Locate the cell with the specified text and output its (x, y) center coordinate. 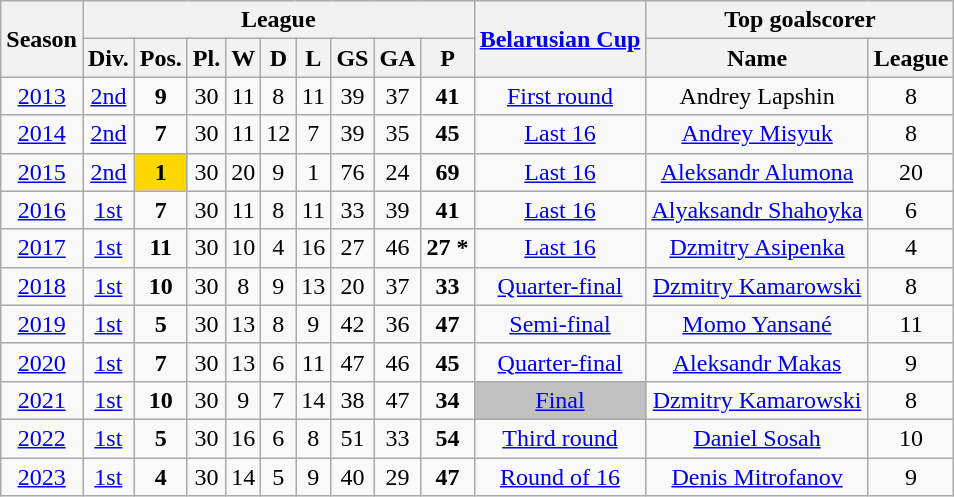
2015 (42, 172)
36 (398, 324)
Denis Mitrofanov (757, 477)
Pl. (206, 58)
Pos. (160, 58)
42 (352, 324)
Semi-final (560, 324)
76 (352, 172)
2017 (42, 248)
27 (352, 248)
Daniel Sosah (757, 438)
51 (352, 438)
Dzmitry Asipenka (757, 248)
Momo Yansané (757, 324)
12 (278, 134)
2014 (42, 134)
54 (448, 438)
69 (448, 172)
Div. (108, 58)
Top goalscorer (800, 20)
Name (757, 58)
Andrey Misyuk (757, 134)
2022 (42, 438)
38 (352, 400)
2021 (42, 400)
D (278, 58)
2019 (42, 324)
Season (42, 39)
GS (352, 58)
W (244, 58)
Aleksandr Alumona (757, 172)
L (314, 58)
First round (560, 96)
Belarusian Cup (560, 39)
Andrey Lapshin (757, 96)
34 (448, 400)
29 (398, 477)
Aleksandr Makas (757, 362)
Alyaksandr Shahoyka (757, 210)
2016 (42, 210)
2023 (42, 477)
27 * (448, 248)
2013 (42, 96)
35 (398, 134)
GA (398, 58)
Third round (560, 438)
P (448, 58)
2020 (42, 362)
Final (560, 400)
2018 (42, 286)
Round of 16 (560, 477)
24 (398, 172)
40 (352, 477)
